Determine the [x, y] coordinate at the center of the cell enclosing the given text.  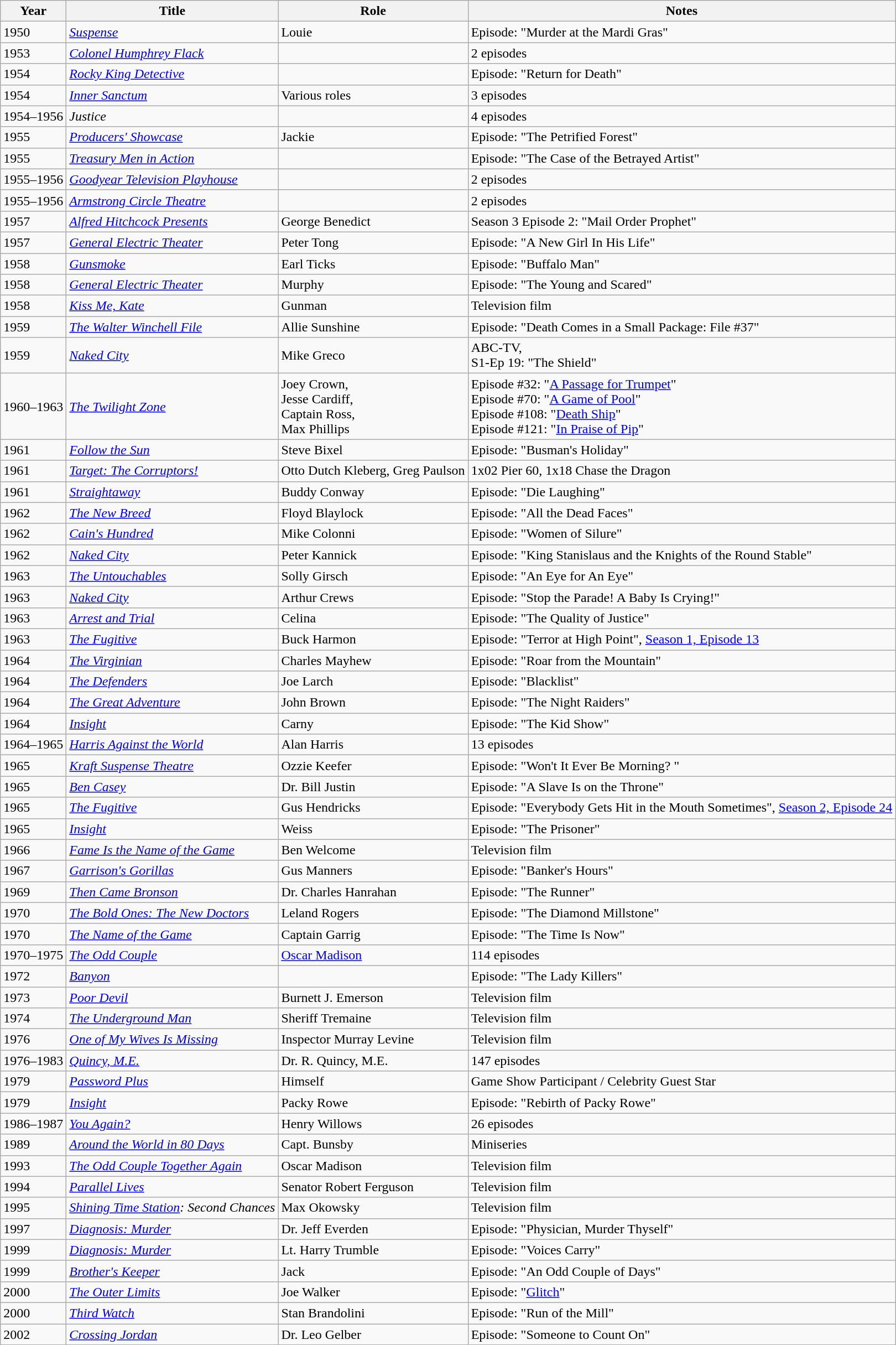
Season 3 Episode 2: "Mail Order Prophet" [681, 221]
13 episodes [681, 745]
Justice [173, 116]
Goodyear Television Playhouse [173, 179]
Episode: "The Time Is Now" [681, 934]
One of My Wives Is Missing [173, 1040]
Captain Garrig [373, 934]
1950 [33, 32]
Episode: "An Odd Couple of Days" [681, 1271]
Episode: "Buffalo Man" [681, 264]
Year [33, 11]
1966 [33, 850]
Rocky King Detective [173, 74]
Stan Brandolini [373, 1313]
Episode: "Roar from the Mountain" [681, 660]
Gus Hendricks [373, 808]
Around the World in 80 Days [173, 1145]
Episode: "Everybody Gets Hit in the Mouth Sometimes", Season 2, Episode 24 [681, 808]
Solly Girsch [373, 576]
Joey Crown, Jesse Cardiff, Captain Ross, Max Phillips [373, 406]
The Walter Winchell File [173, 327]
The Odd Couple Together Again [173, 1166]
George Benedict [373, 221]
Dr. R. Quincy, M.E. [373, 1061]
Himself [373, 1082]
Buddy Conway [373, 492]
Kraft Suspense Theatre [173, 766]
114 episodes [681, 955]
Episode: "Return for Death" [681, 74]
Suspense [173, 32]
Episode: "A Slave Is on the Throne" [681, 787]
Episode: "The Runner" [681, 892]
Celina [373, 618]
Episode #32: "A Passage for Trumpet" Episode #70: "A Game of Pool" Episode #108: "Death Ship" Episode #121: "In Praise of Pip" [681, 406]
Follow the Sun [173, 450]
Arthur Crews [373, 597]
Episode: "The Petrified Forest" [681, 137]
Episode: "Physician, Murder Thyself" [681, 1229]
The Bold Ones: The New Doctors [173, 913]
Crossing Jordan [173, 1334]
Episode: "The Diamond Millstone" [681, 913]
John Brown [373, 703]
Peter Tong [373, 242]
Notes [681, 11]
Inner Sanctum [173, 95]
Dr. Jeff Everden [373, 1229]
The Odd Couple [173, 955]
The Defenders [173, 682]
1973 [33, 998]
Episode: "The Lady Killers" [681, 976]
Episode: "King Stanislaus and the Knights of the Round Stable" [681, 555]
Third Watch [173, 1313]
Mike Greco [373, 355]
Buck Harmon [373, 639]
Gus Manners [373, 871]
Lt. Harry Trumble [373, 1250]
Inspector Murray Levine [373, 1040]
1976–1983 [33, 1061]
1967 [33, 871]
Jack [373, 1271]
Gunman [373, 306]
Leland Rogers [373, 913]
Max Okowsky [373, 1208]
Floyd Blaylock [373, 513]
Arrest and Trial [173, 618]
3 episodes [681, 95]
Joe Larch [373, 682]
Senator Robert Ferguson [373, 1187]
Dr. Leo Gelber [373, 1334]
Alfred Hitchcock Presents [173, 221]
The Great Adventure [173, 703]
Various roles [373, 95]
147 episodes [681, 1061]
Episode: "Rebirth of Packy Rowe" [681, 1103]
Target: The Corruptors! [173, 471]
Role [373, 11]
Mike Colonni [373, 534]
Episode: "Stop the Parade! A Baby Is Crying!" [681, 597]
4 episodes [681, 116]
1989 [33, 1145]
1997 [33, 1229]
Fame Is the Name of the Game [173, 850]
Carny [373, 724]
Shining Time Station: Second Chances [173, 1208]
Episode: "Murder at the Mardi Gras" [681, 32]
ABC-TV, S1-Ep 19: "The Shield" [681, 355]
Password Plus [173, 1082]
Capt. Bunsby [373, 1145]
1964–1965 [33, 745]
Murphy [373, 285]
Earl Ticks [373, 264]
1972 [33, 976]
1954–1956 [33, 116]
Producers' Showcase [173, 137]
Louie [373, 32]
26 episodes [681, 1124]
The Untouchables [173, 576]
Joe Walker [373, 1292]
1993 [33, 1166]
Episode: "Blacklist" [681, 682]
Otto Dutch Kleberg, Greg Paulson [373, 471]
1994 [33, 1187]
1976 [33, 1040]
Peter Kannick [373, 555]
1970–1975 [33, 955]
Parallel Lives [173, 1187]
Episode: "The Kid Show" [681, 724]
Gunsmoke [173, 264]
Game Show Participant / Celebrity Guest Star [681, 1082]
Episode: "Busman's Holiday" [681, 450]
Ben Casey [173, 787]
Alan Harris [373, 745]
Garrison's Gorillas [173, 871]
Straightaway [173, 492]
Poor Devil [173, 998]
Episode: "Banker's Hours" [681, 871]
Henry Willows [373, 1124]
Weiss [373, 829]
Episode: "Death Comes in a Small Package: File #37" [681, 327]
1974 [33, 1019]
Brother's Keeper [173, 1271]
Packy Rowe [373, 1103]
Armstrong Circle Theatre [173, 200]
Episode: "Die Laughing" [681, 492]
Treasury Men in Action [173, 158]
Banyon [173, 976]
Title [173, 11]
The Name of the Game [173, 934]
Episode: "The Case of the Betrayed Artist" [681, 158]
Burnett J. Emerson [373, 998]
Charles Mayhew [373, 660]
You Again? [173, 1124]
Colonel Humphrey Flack [173, 53]
Episode: "An Eye for An Eye" [681, 576]
Episode: "Glitch" [681, 1292]
Episode: "Won't It Ever Be Morning? " [681, 766]
1960–1963 [33, 406]
Episode: "Voices Carry" [681, 1250]
Episode: "Women of Silure" [681, 534]
Then Came Bronson [173, 892]
Jackie [373, 137]
1986–1987 [33, 1124]
Dr. Bill Justin [373, 787]
2002 [33, 1334]
1953 [33, 53]
Episode: "The Prisoner" [681, 829]
The Twilight Zone [173, 406]
Steve Bixel [373, 450]
Miniseries [681, 1145]
The New Breed [173, 513]
Episode: "The Young and Scared" [681, 285]
Episode: "Someone to Count On" [681, 1334]
Ozzie Keefer [373, 766]
Sheriff Tremaine [373, 1019]
The Underground Man [173, 1019]
Episode: "A New Girl In His Life" [681, 242]
Kiss Me, Kate [173, 306]
Quincy, M.E. [173, 1061]
1969 [33, 892]
Episode: "All the Dead Faces" [681, 513]
The Virginian [173, 660]
Allie Sunshine [373, 327]
Episode: "The Night Raiders" [681, 703]
Dr. Charles Hanrahan [373, 892]
Ben Welcome [373, 850]
Episode: "The Quality of Justice" [681, 618]
1995 [33, 1208]
Episode: "Terror at High Point", Season 1, Episode 13 [681, 639]
Episode: "Run of the Mill" [681, 1313]
Cain's Hundred [173, 534]
The Outer Limits [173, 1292]
1x02 Pier 60, 1x18 Chase the Dragon [681, 471]
Harris Against the World [173, 745]
